Pinpoint the cell where the given text exists, returning its (X, Y) midpoint coordinate. 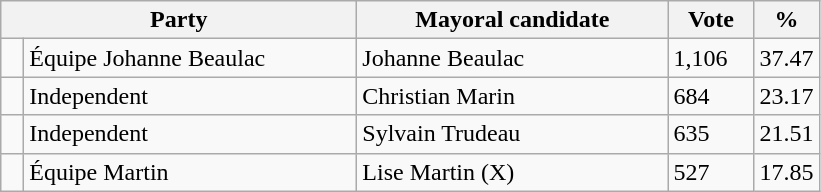
Sylvain Trudeau (512, 134)
21.51 (786, 134)
684 (711, 96)
635 (711, 134)
Mayoral candidate (512, 20)
37.47 (786, 58)
Party (179, 20)
527 (711, 172)
23.17 (786, 96)
Lise Martin (X) (512, 172)
17.85 (786, 172)
Vote (711, 20)
1,106 (711, 58)
Christian Marin (512, 96)
Équipe Martin (190, 172)
Johanne Beaulac (512, 58)
% (786, 20)
Équipe Johanne Beaulac (190, 58)
